From the cell containing the given text, extract its center point as (X, Y) coordinate. 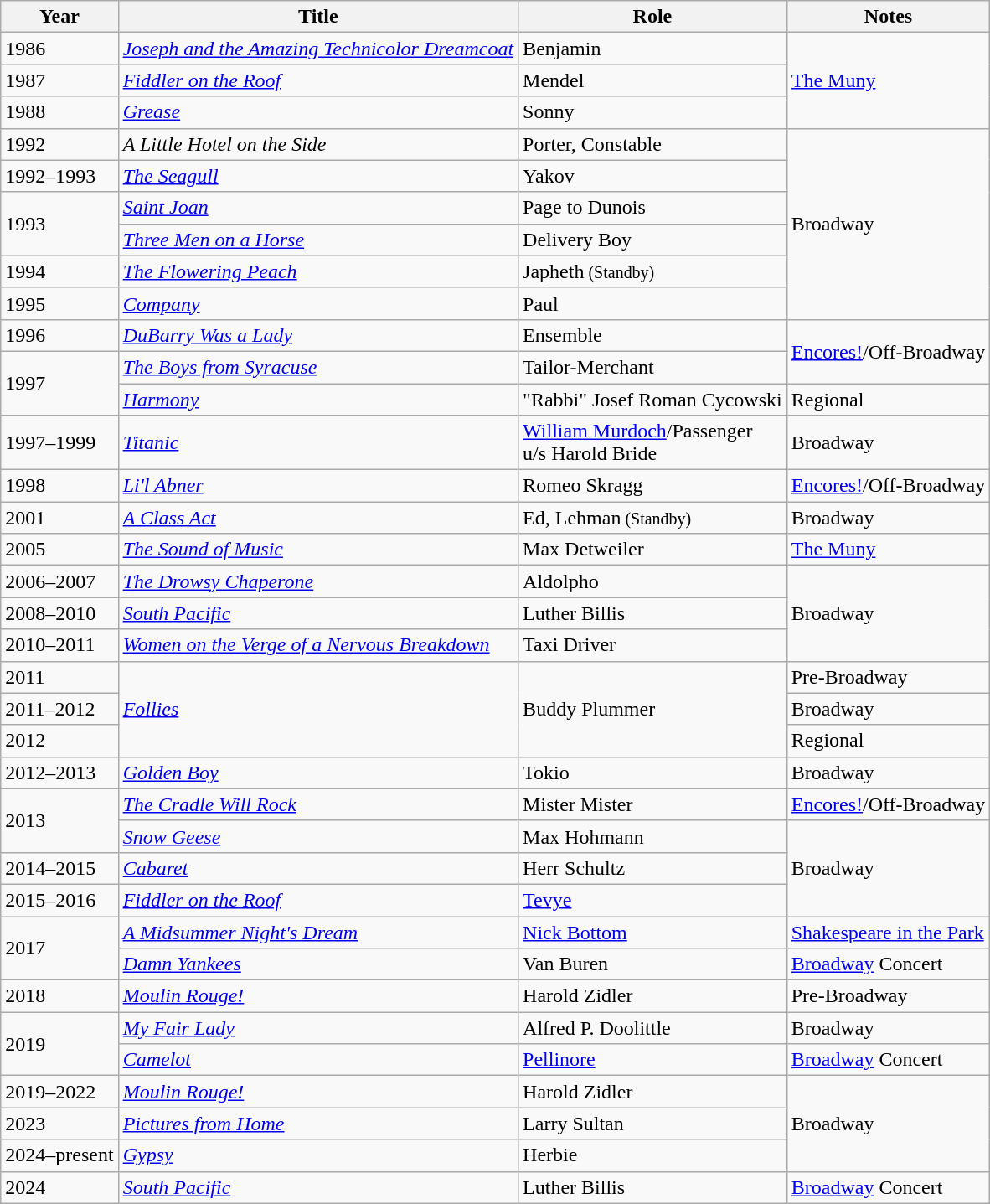
A Midsummer Night's Dream (318, 933)
Herr Schultz (653, 868)
Harmony (318, 400)
Ensemble (653, 335)
The Drowsy Chaperone (318, 581)
Joseph and the Amazing Technicolor Dreamcoat (318, 49)
2006–2007 (59, 581)
Tailor-Merchant (653, 367)
Yakov (653, 176)
2005 (59, 550)
Benjamin (653, 49)
Paul (653, 303)
Taxi Driver (653, 645)
Alfred P. Doolittle (653, 1028)
Mendel (653, 80)
1997–1999 (59, 442)
William Murdoch/Passengeru/s Harold Bride (653, 442)
2012 (59, 741)
2024–present (59, 1155)
1992–1993 (59, 176)
Titanic (318, 442)
Gypsy (318, 1155)
2017 (59, 948)
Snow Geese (318, 836)
2011–2012 (59, 709)
1992 (59, 144)
The Flowering Peach (318, 271)
2013 (59, 820)
1987 (59, 80)
1988 (59, 112)
Nick Bottom (653, 933)
Shakespeare in the Park (888, 933)
Women on the Verge of a Nervous Breakdown (318, 645)
Company (318, 303)
1997 (59, 383)
Title (318, 17)
Romeo Skragg (653, 486)
Mister Mister (653, 804)
1993 (59, 224)
Max Hohmann (653, 836)
1996 (59, 335)
Delivery Boy (653, 240)
2023 (59, 1124)
2001 (59, 518)
"Rabbi" Josef Roman Cycowski (653, 400)
Saint Joan (318, 208)
2011 (59, 677)
2024 (59, 1187)
2018 (59, 996)
2010–2011 (59, 645)
2012–2013 (59, 773)
2019 (59, 1044)
Role (653, 17)
Larry Sultan (653, 1124)
Three Men on a Horse (318, 240)
Year (59, 17)
1998 (59, 486)
1995 (59, 303)
Japheth (Standby) (653, 271)
Grease (318, 112)
2015–2016 (59, 900)
Pictures from Home (318, 1124)
1986 (59, 49)
Van Buren (653, 964)
Herbie (653, 1155)
DuBarry Was a Lady (318, 335)
Page to Dunois (653, 208)
Notes (888, 17)
Ed, Lehman (Standby) (653, 518)
A Class Act (318, 518)
Pellinore (653, 1060)
2019–2022 (59, 1092)
Max Detweiler (653, 550)
Tokio (653, 773)
Aldolpho (653, 581)
Li'l Abner (318, 486)
Cabaret (318, 868)
A Little Hotel on the Side (318, 144)
Porter, Constable (653, 144)
The Seagull (318, 176)
2014–2015 (59, 868)
2008–2010 (59, 613)
Camelot (318, 1060)
The Sound of Music (318, 550)
The Cradle Will Rock (318, 804)
Sonny (653, 112)
Follies (318, 709)
Damn Yankees (318, 964)
1994 (59, 271)
Buddy Plummer (653, 709)
Tevye (653, 900)
My Fair Lady (318, 1028)
Golden Boy (318, 773)
The Boys from Syracuse (318, 367)
